From the cell containing the given text, extract its center point as [x, y] coordinate. 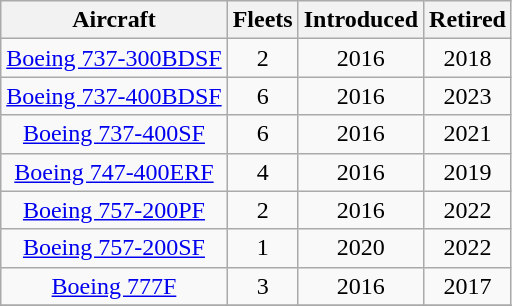
Retired [468, 20]
Boeing 757-200SF [114, 248]
2018 [468, 58]
Boeing 757-200PF [114, 210]
Boeing 747-400ERF [114, 172]
Boeing 737-400BDSF [114, 96]
Boeing 737-300BDSF [114, 58]
2021 [468, 134]
2023 [468, 96]
Boeing 777F [114, 286]
Fleets [262, 20]
3 [262, 286]
Boeing 737-400SF [114, 134]
Introduced [360, 20]
2017 [468, 286]
2020 [360, 248]
Aircraft [114, 20]
1 [262, 248]
4 [262, 172]
2019 [468, 172]
